Search for the cell housing the specified text and yield its [X, Y] center coordinate. 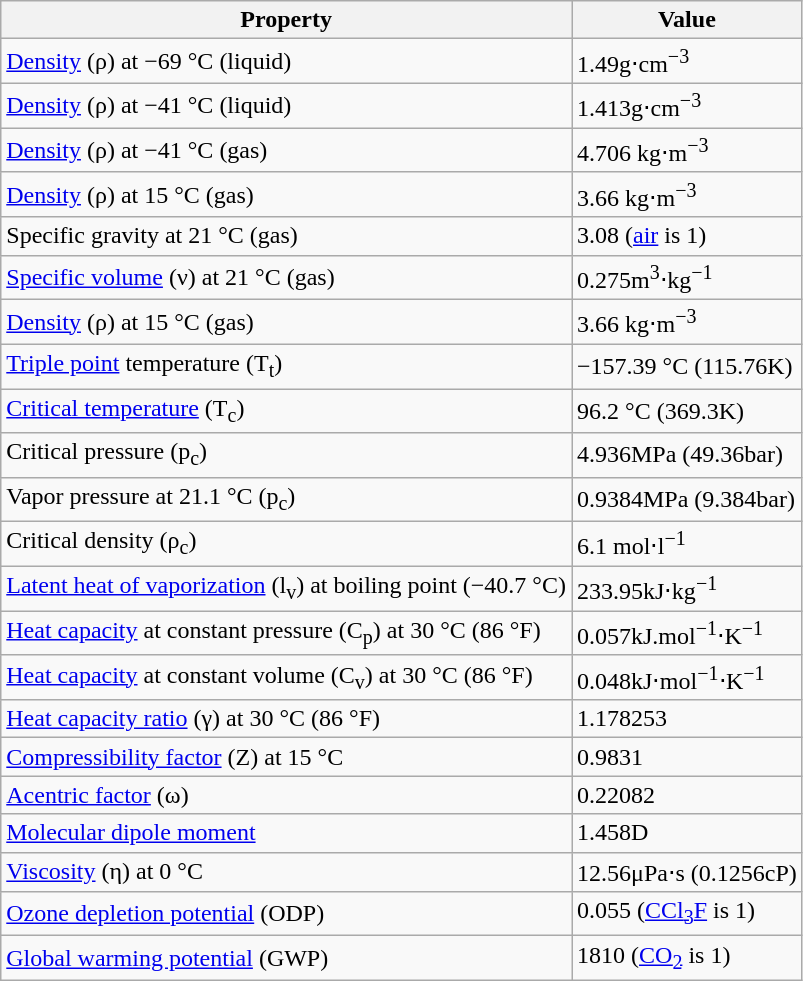
Density (ρ) at −41 °C (liquid) [286, 106]
Density (ρ) at −41 °C (gas) [286, 150]
Property [286, 20]
1810 (CO2 is 1) [688, 958]
1.458D [688, 833]
Viscosity (η) at 0 °C [286, 872]
Acentric factor (ω) [286, 795]
Critical temperature (Tc) [286, 411]
0.275m3⋅kg−1 [688, 278]
96.2 °C (369.3K) [688, 411]
4.936MPa (49.36bar) [688, 455]
−157.39 °C (115.76K) [688, 366]
Global warming potential (GWP) [286, 958]
Heat capacity ratio (γ) at 30 °C (86 °F) [286, 719]
0.22082 [688, 795]
0.048kJ⋅mol−1⋅K−1 [688, 678]
Molecular dipole moment [286, 833]
1.49g⋅cm−3 [688, 62]
Specific volume (ν) at 21 °C (gas) [286, 278]
Vapor pressure at 21.1 °C (pc) [286, 499]
Critical pressure (pc) [286, 455]
Ozone depletion potential (ODP) [286, 914]
Heat capacity at constant volume (Cv) at 30 °C (86 °F) [286, 678]
Latent heat of vaporization (lv) at boiling point (−40.7 °C) [286, 588]
Heat capacity at constant pressure (Cp) at 30 °C (86 °F) [286, 634]
Specific gravity at 21 °C (gas) [286, 236]
Critical density (ρc) [286, 544]
12.56μPa⋅s (0.1256cP) [688, 872]
6.1 mol⋅l−1 [688, 544]
0.9384MPa (9.384bar) [688, 499]
Density (ρ) at −69 °C (liquid) [286, 62]
233.95kJ⋅kg−1 [688, 588]
1.413g⋅cm−3 [688, 106]
0.9831 [688, 757]
3.08 (air is 1) [688, 236]
4.706 kg⋅m−3 [688, 150]
Compressibility factor (Z) at 15 °C [286, 757]
Value [688, 20]
0.055 (CCl3F is 1) [688, 914]
Triple point temperature (Tt) [286, 366]
1.178253 [688, 719]
0.057kJ.mol−1⋅K−1 [688, 634]
